Detect which cell encompasses the target text, then output its (x, y) center coordinate. 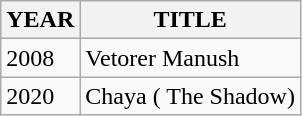
Chaya ( The Shadow) (190, 96)
2020 (40, 96)
2008 (40, 58)
YEAR (40, 20)
Vetorer Manush (190, 58)
TITLE (190, 20)
